From the cell containing the given text, extract its center point as [x, y] coordinate. 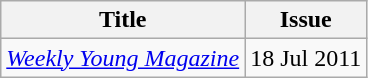
18 Jul 2011 [306, 58]
Issue [306, 20]
Title [123, 20]
Weekly Young Magazine [123, 58]
